Determine the [x, y] coordinate at the center of the cell enclosing the given text.  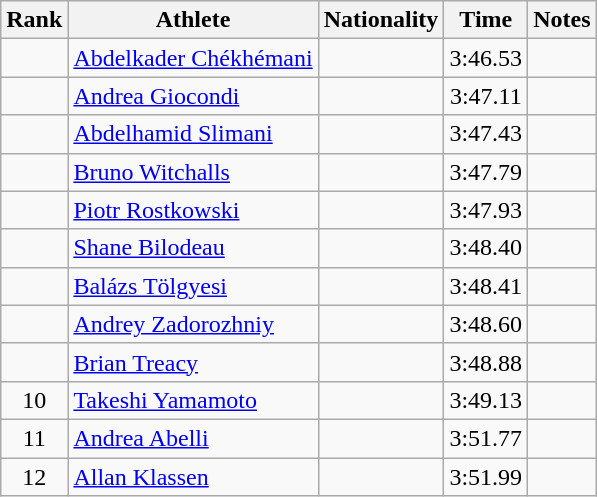
Takeshi Yamamoto [193, 400]
3:48.40 [486, 248]
3:48.88 [486, 362]
3:51.77 [486, 438]
Bruno Witchalls [193, 172]
Andrea Giocondi [193, 96]
3:47.93 [486, 210]
Allan Klassen [193, 477]
Rank [34, 20]
Notes [562, 20]
Shane Bilodeau [193, 248]
11 [34, 438]
Athlete [193, 20]
3:47.11 [486, 96]
Andrey Zadorozhniy [193, 324]
3:51.99 [486, 477]
Andrea Abelli [193, 438]
3:48.60 [486, 324]
3:47.43 [486, 134]
Nationality [381, 20]
3:47.79 [486, 172]
Abdelhamid Slimani [193, 134]
Piotr Rostkowski [193, 210]
Balázs Tölgyesi [193, 286]
12 [34, 477]
10 [34, 400]
Abdelkader Chékhémani [193, 58]
3:46.53 [486, 58]
3:49.13 [486, 400]
3:48.41 [486, 286]
Time [486, 20]
Brian Treacy [193, 362]
